Locate the cell with the specified text and output its [x, y] center coordinate. 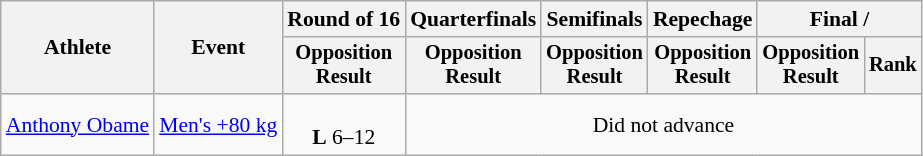
Round of 16 [344, 19]
Did not advance [663, 124]
Anthony Obame [78, 124]
Semifinals [594, 19]
Repechage [703, 19]
Quarterfinals [473, 19]
Athlete [78, 48]
Men's +80 kg [218, 124]
Final / [839, 19]
L 6–12 [344, 124]
Event [218, 48]
Rank [893, 66]
